Scan for the cell matching the given text and deliver its [X, Y] coordinate at center. 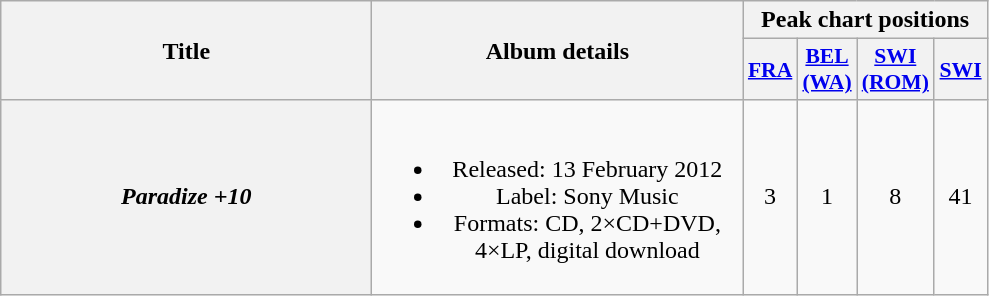
SWI [960, 70]
3 [770, 197]
8 [896, 197]
41 [960, 197]
BEL(WA) [826, 70]
FRA [770, 70]
Title [186, 50]
Album details [558, 50]
Peak chart positions [865, 20]
1 [826, 197]
Released: 13 February 2012Label: Sony MusicFormats: CD, 2×CD+DVD, 4×LP, digital download [558, 197]
Paradize +10 [186, 197]
SWI(ROM) [896, 70]
